From the cell containing the given text, extract its center point as [x, y] coordinate. 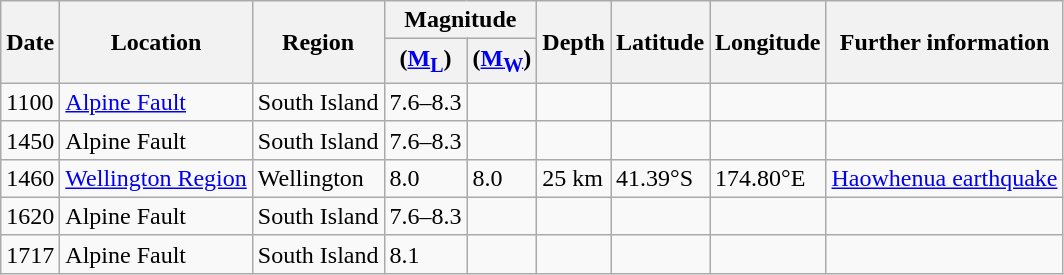
1450 [30, 140]
Depth [574, 42]
41.39°S [660, 178]
Latitude [660, 42]
1717 [30, 254]
1620 [30, 216]
8.1 [426, 254]
Longitude [768, 42]
25 km [574, 178]
Wellington [318, 178]
Further information [944, 42]
174.80°E [768, 178]
Magnitude [460, 20]
Date [30, 42]
Wellington Region [156, 178]
(MW) [502, 61]
(ML) [426, 61]
1460 [30, 178]
Region [318, 42]
Location [156, 42]
Haowhenua earthquake [944, 178]
1100 [30, 102]
